Output the [x, y] coordinate of the center of the cell containing the given text.  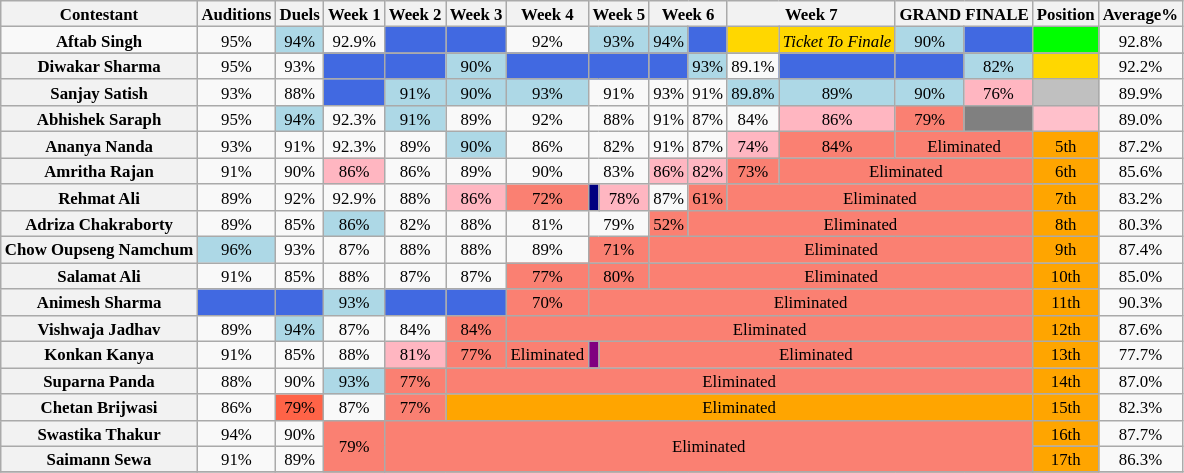
Average% [1140, 14]
12th [1066, 328]
Vishwaja Jadhav [100, 328]
8th [1066, 224]
96% [236, 250]
85.0% [1140, 276]
11th [1066, 302]
Suparna Panda [100, 381]
83.2% [1140, 197]
9th [1066, 250]
77.7% [1140, 355]
70% [547, 302]
Sanjay Satish [100, 93]
92.2% [1140, 66]
80% [618, 276]
14th [1066, 381]
15th [1066, 407]
Amritha Rajan [100, 171]
87.4% [1140, 250]
87.0% [1140, 381]
Ticket To Finale [838, 40]
Saimann Sewa [100, 459]
52% [668, 224]
Week 7 [811, 14]
5th [1066, 145]
Week 1 [354, 14]
Contestant [100, 14]
Aftab Singh [100, 40]
17th [1066, 459]
80.3% [1140, 224]
76% [998, 93]
Week 6 [688, 14]
10th [1066, 276]
85.6% [1140, 171]
Position [1066, 14]
89.1% [753, 66]
82.3% [1140, 407]
Salamat Ali [100, 276]
6th [1066, 171]
92.8% [1140, 40]
86.3% [1140, 459]
89.9% [1140, 93]
61% [708, 197]
74% [753, 145]
78% [624, 197]
Week 5 [618, 14]
Week 3 [476, 14]
Ananya Nanda [100, 145]
7th [1066, 197]
72% [547, 197]
Animesh Sharma [100, 302]
13th [1066, 355]
Auditions [236, 14]
Duels [299, 14]
73% [753, 171]
87.6% [1140, 328]
Week 2 [416, 14]
87.2% [1140, 145]
87.7% [1140, 433]
Week 4 [547, 14]
71% [618, 250]
Chetan Brijwasi [100, 407]
16th [1066, 433]
Swastika Thakur [100, 433]
Konkan Kanya [100, 355]
89.8% [753, 93]
90.3% [1140, 302]
Abhishek Saraph [100, 119]
83% [618, 171]
GRAND FINALE [964, 14]
Rehmat Ali [100, 197]
Adriza Chakraborty [100, 224]
Diwakar Sharma [100, 66]
Chow Oupseng Namchum [100, 250]
89.0% [1140, 119]
